Pinpoint the cell where the given text exists, returning its (x, y) midpoint coordinate. 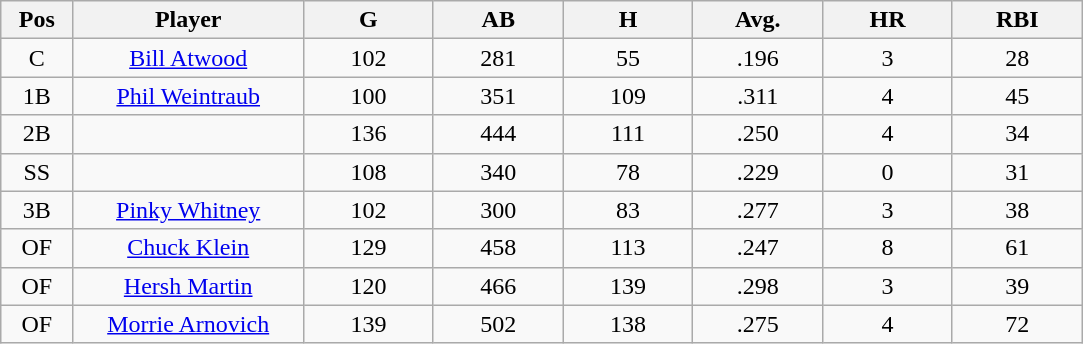
108 (369, 172)
45 (1017, 96)
31 (1017, 172)
444 (498, 134)
340 (498, 172)
78 (628, 172)
Bill Atwood (188, 58)
AB (498, 20)
H (628, 20)
3B (37, 210)
72 (1017, 324)
34 (1017, 134)
129 (369, 248)
HR (888, 20)
83 (628, 210)
8 (888, 248)
Player (188, 20)
.247 (758, 248)
.250 (758, 134)
1B (37, 96)
.275 (758, 324)
61 (1017, 248)
39 (1017, 286)
.229 (758, 172)
351 (498, 96)
113 (628, 248)
300 (498, 210)
.196 (758, 58)
100 (369, 96)
Morrie Arnovich (188, 324)
458 (498, 248)
RBI (1017, 20)
0 (888, 172)
111 (628, 134)
138 (628, 324)
C (37, 58)
.277 (758, 210)
38 (1017, 210)
Pos (37, 20)
Hersh Martin (188, 286)
2B (37, 134)
SS (37, 172)
55 (628, 58)
Chuck Klein (188, 248)
.311 (758, 96)
281 (498, 58)
.298 (758, 286)
120 (369, 286)
Phil Weintraub (188, 96)
Avg. (758, 20)
136 (369, 134)
Pinky Whitney (188, 210)
28 (1017, 58)
109 (628, 96)
G (369, 20)
466 (498, 286)
502 (498, 324)
